Extract the (x, y) coordinate from the center of the cell holding the provided text.  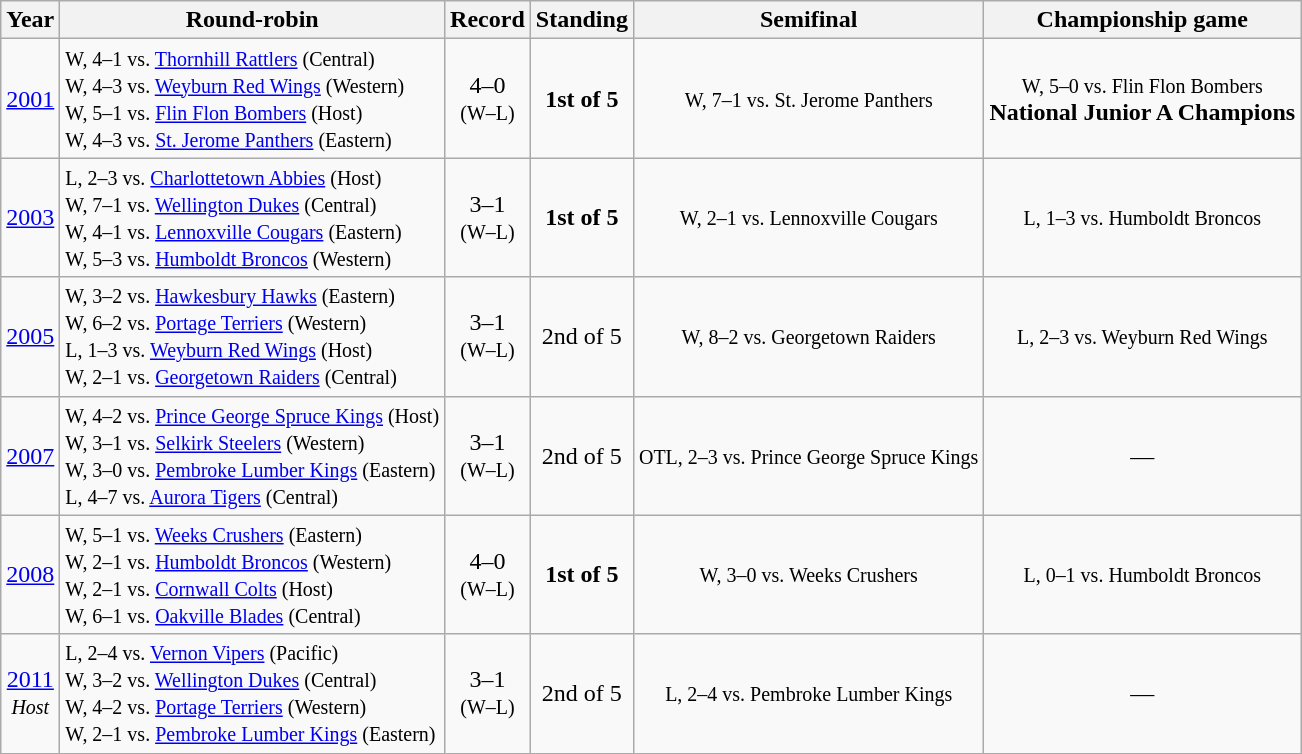
Record (488, 20)
W, 2–1 vs. Lennoxville Cougars (808, 218)
W, 7–1 vs. St. Jerome Panthers (808, 98)
L, 1–3 vs. Humboldt Broncos (1142, 218)
W, 3–0 vs. Weeks Crushers (808, 574)
Championship game (1142, 20)
W, 8–2 vs. Georgetown Raiders (808, 336)
2001 (30, 98)
2008 (30, 574)
L, 2–3 vs. Weyburn Red Wings (1142, 336)
Standing (582, 20)
L, 2–4 vs. Pembroke Lumber Kings (808, 694)
W, 5–0 vs. Flin Flon BombersNational Junior A Champions (1142, 98)
OTL, 2–3 vs. Prince George Spruce Kings (808, 456)
Year (30, 20)
2011Host (30, 694)
Round-robin (252, 20)
W, 5–1 vs. Weeks Crushers (Eastern)W, 2–1 vs. Humboldt Broncos (Western)W, 2–1 vs. Cornwall Colts (Host)W, 6–1 vs. Oakville Blades (Central) (252, 574)
W, 3–2 vs. Hawkesbury Hawks (Eastern)W, 6–2 vs. Portage Terriers (Western)L, 1–3 vs. Weyburn Red Wings (Host)W, 2–1 vs. Georgetown Raiders (Central) (252, 336)
L, 0–1 vs. Humboldt Broncos (1142, 574)
Semifinal (808, 20)
2005 (30, 336)
2007 (30, 456)
2003 (30, 218)
